Find where the given text appears and provide that cell's center as [X, Y] coordinate. 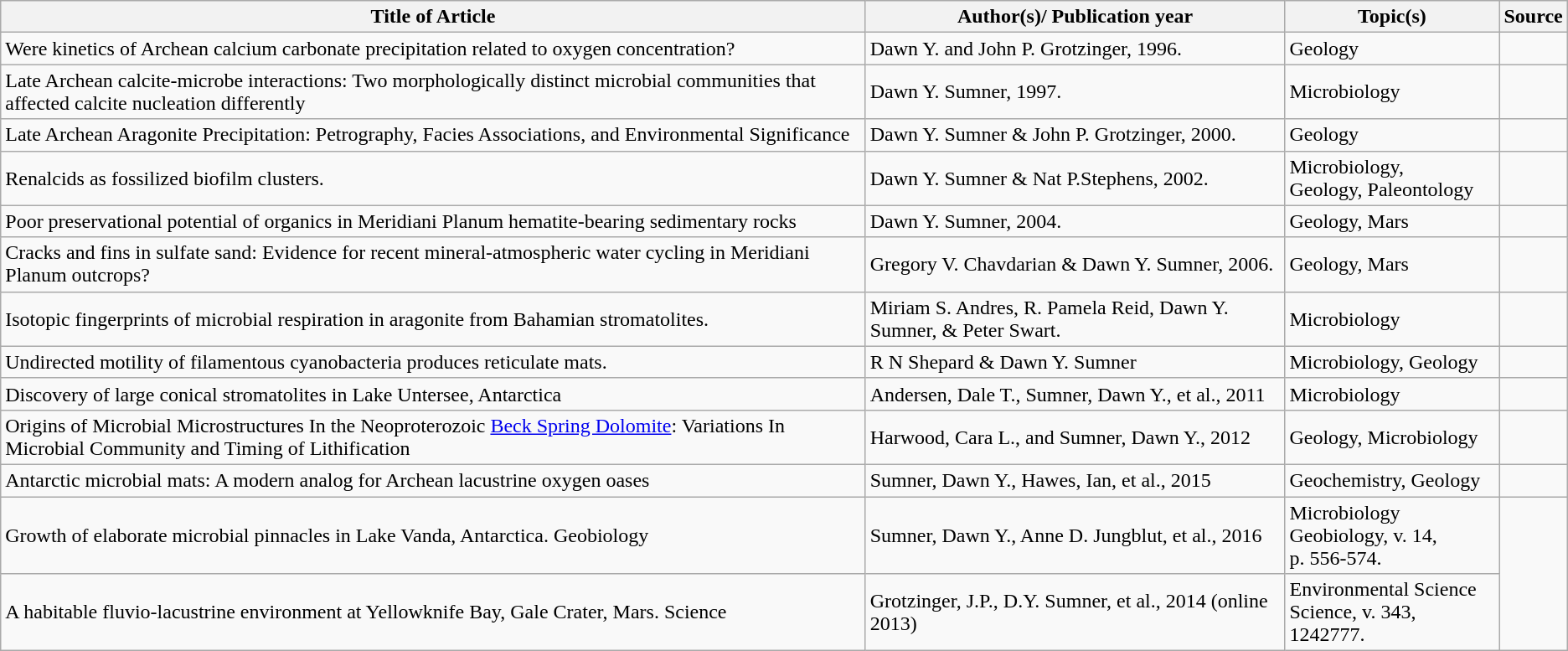
Were kinetics of Archean calcium carbonate precipitation related to oxygen concentration? [433, 49]
Discovery of large conical stromatolites in Lake Untersee, Antarctica [433, 394]
Geology, Microbiology [1392, 437]
Dawn Y. Sumner, 2004. [1075, 221]
Undirected motility of filamentous cyanobacteria produces reticulate mats. [433, 362]
Author(s)/ Publication year [1075, 17]
Microbiology, Geology [1392, 362]
MicrobiologyGeobiology, v. 14, p. 556-574. [1392, 535]
Growth of elaborate microbial pinnacles in Lake Vanda, Antarctica. Geobiology [433, 535]
Topic(s) [1392, 17]
Late Archean calcite-microbe interactions: Two morphologically distinct microbial communities that affected calcite nucleation differently [433, 92]
Microbiology,Geology, Paleontology [1392, 178]
Geochemistry, Geology [1392, 480]
Renalcids as fossilized biofilm clusters. [433, 178]
Sumner, Dawn Y., Hawes, Ian, et al., 2015 [1075, 480]
Antarctic microbial mats: A modern analog for Archean lacustrine oxygen oases [433, 480]
Poor preservational potential of organics in Meridiani Planum hematite-bearing sedimentary rocks [433, 221]
Title of Article [433, 17]
Isotopic fingerprints of microbial respiration in aragonite from Bahamian stromatolites. [433, 318]
Sumner, Dawn Y., Anne D. Jungblut, et al., 2016 [1075, 535]
A habitable fluvio-lacustrine environment at Yellowknife Bay, Gale Crater, Mars. Science [433, 612]
Dawn Y. Sumner, 1997. [1075, 92]
Miriam S. Andres, R. Pamela Reid, Dawn Y. Sumner, & Peter Swart. [1075, 318]
Gregory V. Chavdarian & Dawn Y. Sumner, 2006. [1075, 265]
Late Archean Aragonite Precipitation: Petrography, Facies Associations, and Environmental Significance [433, 135]
Cracks and fins in sulfate sand: Evidence for recent mineral-atmospheric water cycling in Meridiani Planum outcrops? [433, 265]
Dawn Y. Sumner & Nat P.Stephens, 2002. [1075, 178]
R N Shepard & Dawn Y. Sumner [1075, 362]
Andersen, Dale T., Sumner, Dawn Y., et al., 2011 [1075, 394]
Environmental ScienceScience, v. 343, 1242777. [1392, 612]
Source [1533, 17]
Dawn Y. Sumner & John P. Grotzinger, 2000. [1075, 135]
Dawn Y. and John P. Grotzinger, 1996. [1075, 49]
Origins of Microbial Microstructures In the Neoproterozoic Beck Spring Dolomite: Variations In Microbial Community and Timing of Lithification [433, 437]
Harwood, Cara L., and Sumner, Dawn Y., 2012 [1075, 437]
Grotzinger, J.P., D.Y. Sumner, et al., 2014 (online 2013) [1075, 612]
